Scan for the cell matching the given text and deliver its [x, y] coordinate at center. 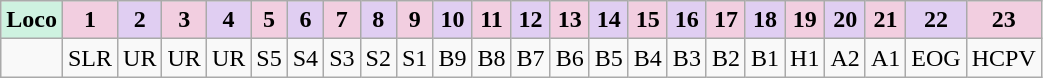
10 [452, 20]
21 [885, 20]
B4 [648, 58]
13 [570, 20]
B6 [570, 58]
19 [805, 20]
14 [608, 20]
B3 [686, 58]
S5 [269, 58]
17 [726, 20]
20 [845, 20]
B8 [492, 58]
S4 [305, 58]
15 [648, 20]
B5 [608, 58]
B2 [726, 58]
SLR [90, 58]
B9 [452, 58]
1 [90, 20]
18 [764, 20]
B1 [764, 58]
HCPV [1004, 58]
9 [414, 20]
11 [492, 20]
4 [228, 20]
EOG [936, 58]
8 [378, 20]
16 [686, 20]
5 [269, 20]
Loco [32, 20]
A1 [885, 58]
H1 [805, 58]
3 [184, 20]
2 [140, 20]
A2 [845, 58]
23 [1004, 20]
7 [342, 20]
6 [305, 20]
S1 [414, 58]
22 [936, 20]
S2 [378, 58]
B7 [530, 58]
S3 [342, 58]
12 [530, 20]
